Search for the cell housing the specified text and yield its [x, y] center coordinate. 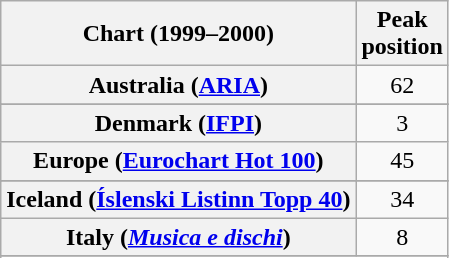
Chart (1999–2000) [178, 34]
Italy (Musica e dischi) [178, 237]
Denmark (IFPI) [178, 123]
Peakposition [402, 34]
8 [402, 237]
62 [402, 85]
45 [402, 161]
3 [402, 123]
Australia (ARIA) [178, 85]
Iceland (Íslenski Listinn Topp 40) [178, 199]
Europe (Eurochart Hot 100) [178, 161]
34 [402, 199]
